Pinpoint the cell where the given text exists, returning its [X, Y] midpoint coordinate. 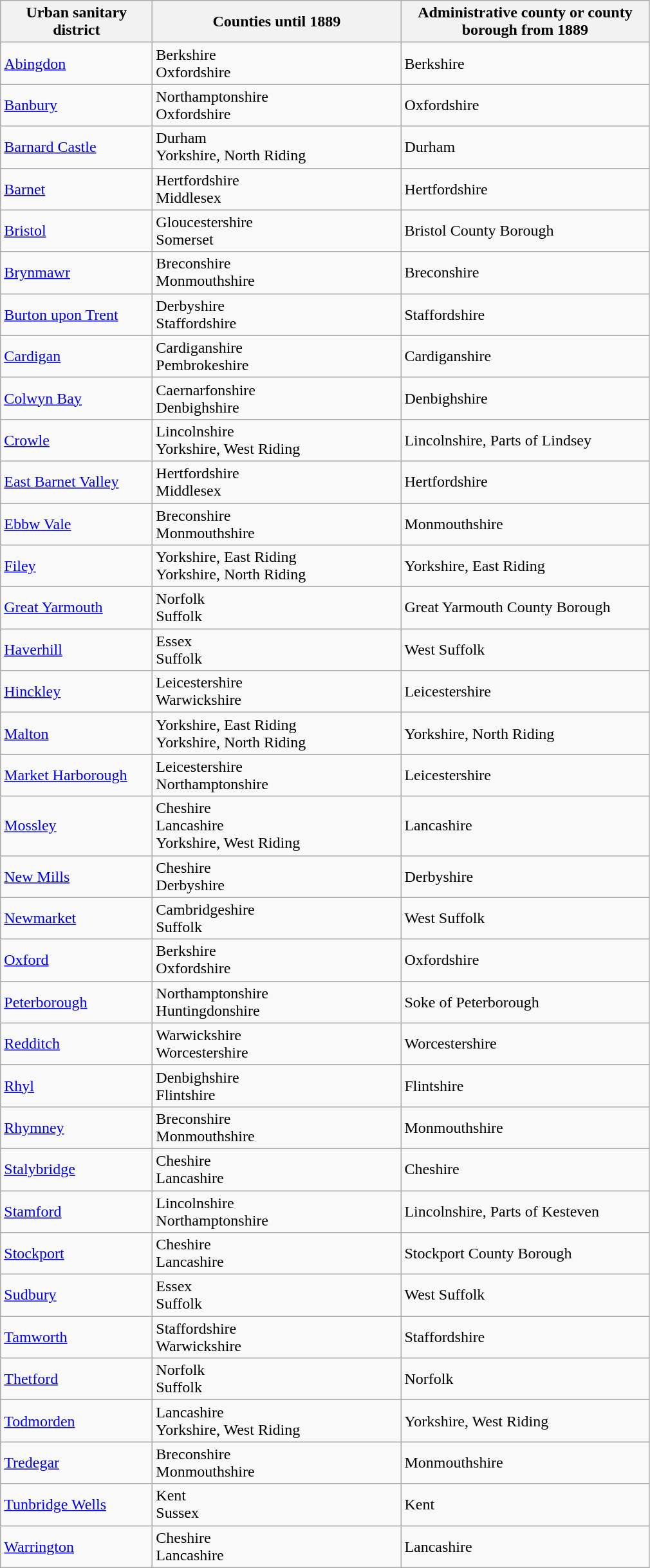
DerbyshireStaffordshire [277, 314]
Urban sanitary district [77, 22]
WarwickshireWorcestershire [277, 1044]
Stockport [77, 1254]
Rhyl [77, 1085]
Berkshire [525, 63]
Redditch [77, 1044]
Market Harborough [77, 775]
Breconshire [525, 273]
Yorkshire, North Riding [525, 734]
Barnard Castle [77, 147]
Flintshire [525, 1085]
Malton [77, 734]
Oxford [77, 960]
Yorkshire, East Riding [525, 566]
East Barnet Valley [77, 481]
Todmorden [77, 1421]
CardiganshirePembrokeshire [277, 357]
Filey [77, 566]
KentSussex [277, 1505]
Abingdon [77, 63]
Cardiganshire [525, 357]
Tamworth [77, 1338]
LincolnshireYorkshire, West Riding [277, 440]
Norfolk [525, 1379]
Lincolnshire, Parts of Lindsey [525, 440]
CheshireLancashireYorkshire, West Riding [277, 826]
Thetford [77, 1379]
Burton upon Trent [77, 314]
Rhymney [77, 1128]
CambridgeshireSuffolk [277, 918]
Derbyshire [525, 877]
Haverhill [77, 650]
DenbighshireFlintshire [277, 1085]
Kent [525, 1505]
Bristol County Borough [525, 230]
Soke of Peterborough [525, 1002]
Great Yarmouth County Borough [525, 608]
Denbighshire [525, 398]
Mossley [77, 826]
Tunbridge Wells [77, 1505]
Stamford [77, 1211]
NorthamptonshireHuntingdonshire [277, 1002]
Stalybridge [77, 1169]
Colwyn Bay [77, 398]
LancashireYorkshire, West Riding [277, 1421]
Stockport County Borough [525, 1254]
Bristol [77, 230]
GloucestershireSomerset [277, 230]
Hinckley [77, 691]
Tredegar [77, 1462]
Peterborough [77, 1002]
Barnet [77, 189]
Sudbury [77, 1295]
Newmarket [77, 918]
CaernarfonshireDenbighshire [277, 398]
LeicestershireNorthamptonshire [277, 775]
DurhamYorkshire, North Riding [277, 147]
LincolnshireNorthamptonshire [277, 1211]
Durham [525, 147]
New Mills [77, 877]
Great Yarmouth [77, 608]
Brynmawr [77, 273]
Yorkshire, West Riding [525, 1421]
LeicestershireWarwickshire [277, 691]
NorthamptonshireOxfordshire [277, 106]
Administrative county or county borough from 1889 [525, 22]
Ebbw Vale [77, 524]
Crowle [77, 440]
StaffordshireWarwickshire [277, 1338]
Lincolnshire, Parts of Kesteven [525, 1211]
Cheshire [525, 1169]
Banbury [77, 106]
Warrington [77, 1546]
Cardigan [77, 357]
Counties until 1889 [277, 22]
CheshireDerbyshire [277, 877]
Worcestershire [525, 1044]
